For the text-containing cell, return its midpoint in [x, y] coordinate format. 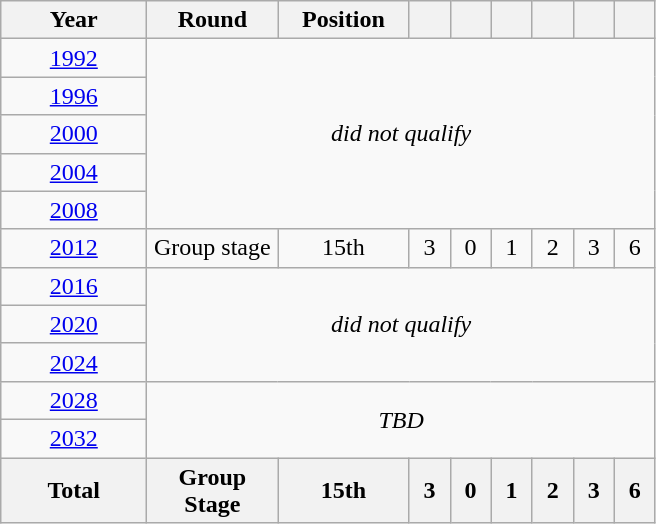
2028 [74, 400]
1992 [74, 58]
Total [74, 490]
2008 [74, 210]
2004 [74, 172]
2012 [74, 248]
Group Stage [212, 490]
Position [344, 20]
Group stage [212, 248]
Year [74, 20]
2000 [74, 134]
2024 [74, 362]
Round [212, 20]
2016 [74, 286]
TBD [401, 419]
1996 [74, 96]
2032 [74, 438]
2020 [74, 324]
